From the cell containing the given text, extract its center point as (X, Y) coordinate. 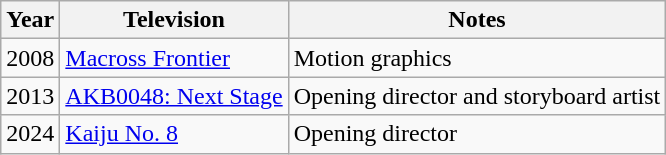
Year (30, 20)
2024 (30, 134)
2013 (30, 96)
Notes (477, 20)
Television (174, 20)
Kaiju No. 8 (174, 134)
Opening director and storyboard artist (477, 96)
AKB0048: Next Stage (174, 96)
Motion graphics (477, 58)
2008 (30, 58)
Macross Frontier (174, 58)
Opening director (477, 134)
